Return (x, y) of the center of cell containing provided text 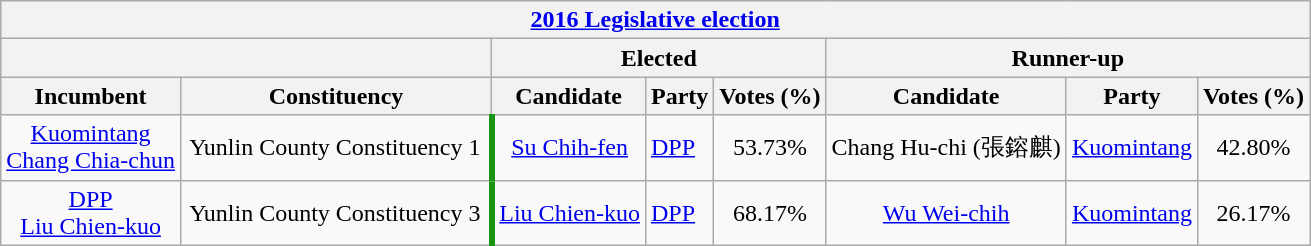
Su Chih-fen (569, 148)
KuomintangChang Chia-chun (91, 148)
42.80% (1253, 148)
Incumbent (91, 96)
2016 Legislative election (656, 20)
Runner-up (1068, 58)
Elected (659, 58)
68.17% (770, 212)
Constituency (336, 96)
Liu Chien-kuo (569, 212)
53.73% (770, 148)
Yunlin County Constituency 3 (336, 212)
Chang Hu-chi (張鎔麒) (946, 148)
Yunlin County Constituency 1 (336, 148)
26.17% (1253, 212)
DPPLiu Chien-kuo (91, 212)
Wu Wei-chih (946, 212)
